Identify which cell holds the provided text, then report its (X, Y) central coordinate. 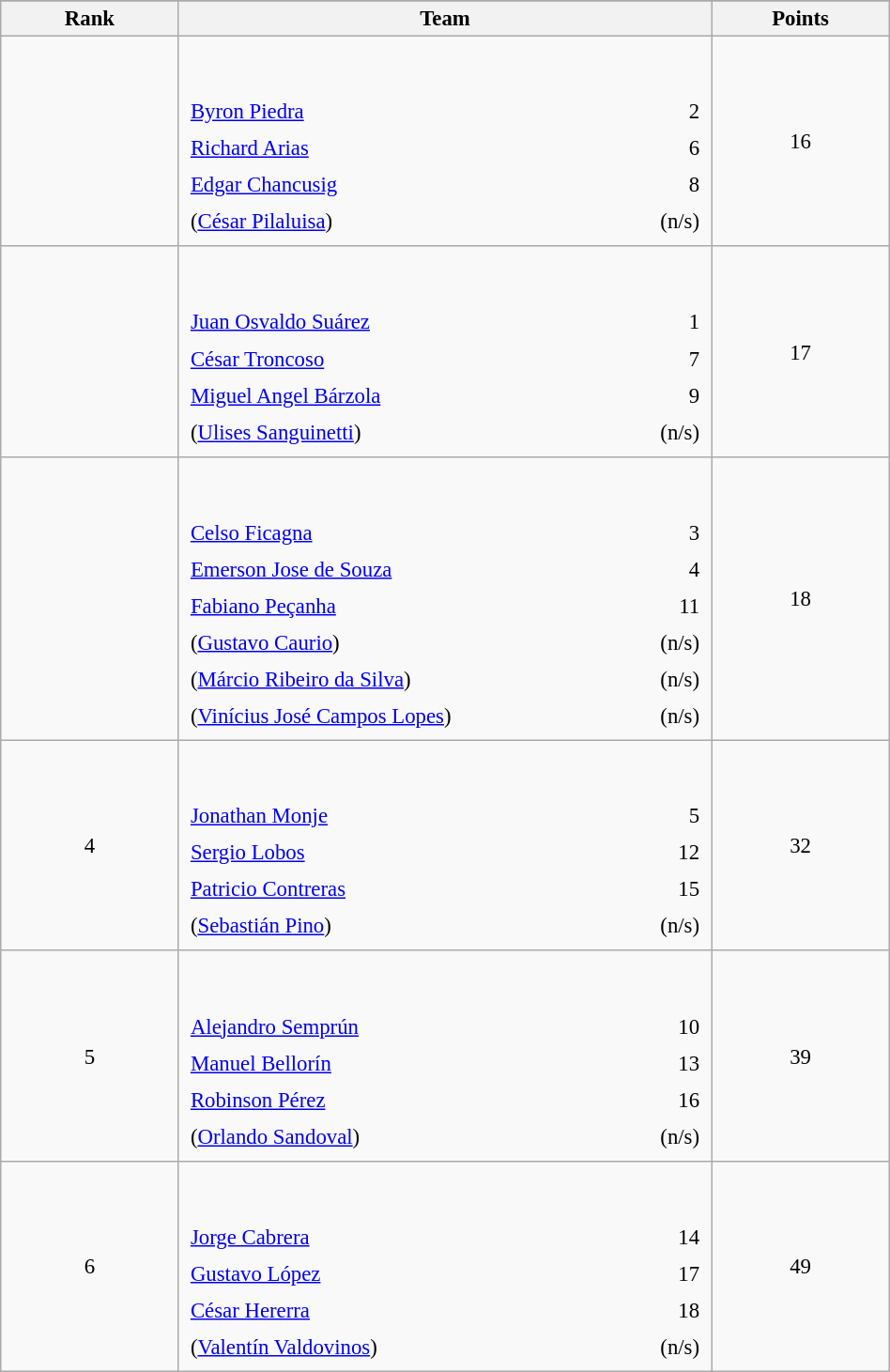
11 (665, 606)
Robinson Pérez (389, 1100)
39 (800, 1056)
Alejandro Semprún (389, 1026)
(Gustavo Caurio) (405, 642)
Juan Osvaldo Suárez (393, 322)
(Márcio Ribeiro da Silva) (405, 679)
Byron Piedra 2 Richard Arias 6 Edgar Chancusig 8 (César Pilaluisa) (n/s) (445, 142)
7 (653, 359)
3 (665, 532)
Rank (90, 19)
9 (653, 395)
(Valentín Valdovinos) (392, 1347)
Jonathan Monje 5 Sergio Lobos 12 Patricio Contreras 15 (Sebastián Pino) (n/s) (445, 846)
Juan Osvaldo Suárez 1 César Troncoso 7 Miguel Angel Bárzola 9 (Ulises Sanguinetti) (n/s) (445, 351)
Byron Piedra (383, 112)
(César Pilaluisa) (383, 222)
Jorge Cabrera 14 Gustavo López 17 César Hererra 18 (Valentín Valdovinos) (n/s) (445, 1267)
2 (644, 112)
(Ulises Sanguinetti) (393, 432)
Emerson Jose de Souza (405, 569)
(Vinícius José Campos Lopes) (405, 716)
Team (445, 19)
Miguel Angel Bárzola (393, 395)
(Orlando Sandoval) (389, 1136)
César Hererra (392, 1310)
Edgar Chancusig (383, 185)
Sergio Lobos (385, 853)
Celso Ficagna (405, 532)
32 (800, 846)
12 (646, 853)
Fabiano Peçanha (405, 606)
Richard Arias (383, 148)
Points (800, 19)
Jonathan Monje (385, 816)
10 (650, 1026)
14 (653, 1237)
Jorge Cabrera (392, 1237)
13 (650, 1063)
Patricio Contreras (385, 889)
César Troncoso (393, 359)
1 (653, 322)
Celso Ficagna 3 Emerson Jose de Souza 4 Fabiano Peçanha 11 (Gustavo Caurio) (n/s) (Márcio Ribeiro da Silva) (n/s) (Vinícius José Campos Lopes) (n/s) (445, 598)
(Sebastián Pino) (385, 926)
8 (644, 185)
15 (646, 889)
Alejandro Semprún 10 Manuel Bellorín 13 Robinson Pérez 16 (Orlando Sandoval) (n/s) (445, 1056)
49 (800, 1267)
Manuel Bellorín (389, 1063)
Gustavo López (392, 1273)
